Detect which cell encompasses the target text, then output its (x, y) center coordinate. 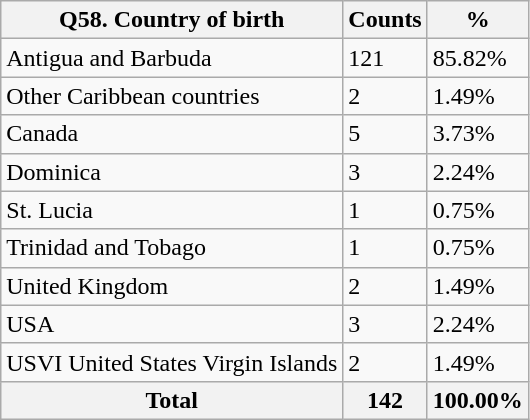
% (478, 20)
St. Lucia (172, 210)
3.73% (478, 134)
5 (385, 134)
Q58. Country of birth (172, 20)
USA (172, 324)
Total (172, 400)
Canada (172, 134)
121 (385, 58)
Antigua and Barbuda (172, 58)
United Kingdom (172, 286)
Dominica (172, 172)
USVI United States Virgin Islands (172, 362)
85.82% (478, 58)
Other Caribbean countries (172, 96)
Trinidad and Tobago (172, 248)
100.00% (478, 400)
Counts (385, 20)
142 (385, 400)
